From the cell containing the given text, extract its center point as [x, y] coordinate. 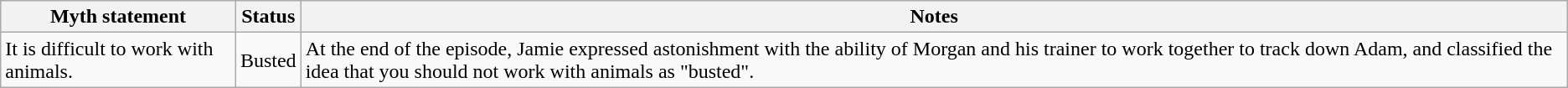
Notes [934, 17]
Status [268, 17]
It is difficult to work with animals. [119, 60]
Myth statement [119, 17]
Busted [268, 60]
